Provide the (X, Y) coordinate of the cell's center where the given text is located.  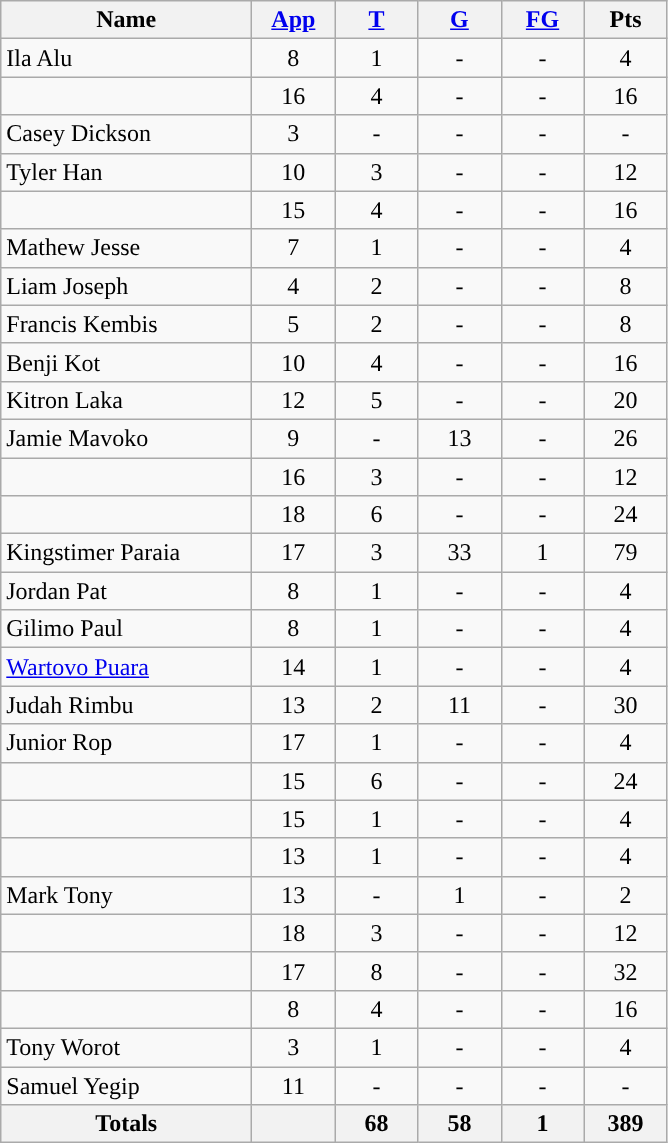
Totals (126, 1124)
68 (376, 1124)
Liam Joseph (126, 286)
9 (294, 438)
Gilimo Paul (126, 629)
Kitron Laka (126, 400)
G (460, 20)
Mathew Jesse (126, 248)
Name (126, 20)
Junior Rop (126, 743)
389 (626, 1124)
Mark Tony (126, 895)
Kingstimer Paraia (126, 553)
Francis Kembis (126, 324)
32 (626, 971)
30 (626, 705)
Samuel Yegip (126, 1085)
Wartovo Puara (126, 667)
79 (626, 553)
Pts (626, 20)
Jamie Mavoko (126, 438)
Jordan Pat (126, 591)
20 (626, 400)
T (376, 20)
Tyler Han (126, 172)
14 (294, 667)
Casey Dickson (126, 134)
Tony Worot (126, 1047)
FG (542, 20)
Ila Alu (126, 58)
33 (460, 553)
7 (294, 248)
26 (626, 438)
Benji Kot (126, 362)
App (294, 20)
58 (460, 1124)
Judah Rimbu (126, 705)
